Return the (x, y) coordinate for the center point of the cell that contains the specified text.  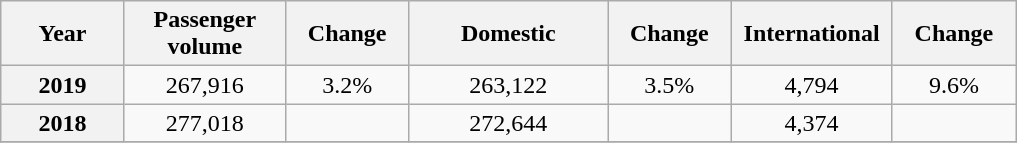
263,122 (508, 85)
4,794 (812, 85)
277,018 (204, 123)
2018 (63, 123)
Domestic (508, 34)
International (812, 34)
9.6% (954, 85)
3.5% (670, 85)
3.2% (347, 85)
2019 (63, 85)
Year (63, 34)
4,374 (812, 123)
272,644 (508, 123)
267,916 (204, 85)
Passenger volume (204, 34)
